Locate the cell with the specified text and output its [x, y] center coordinate. 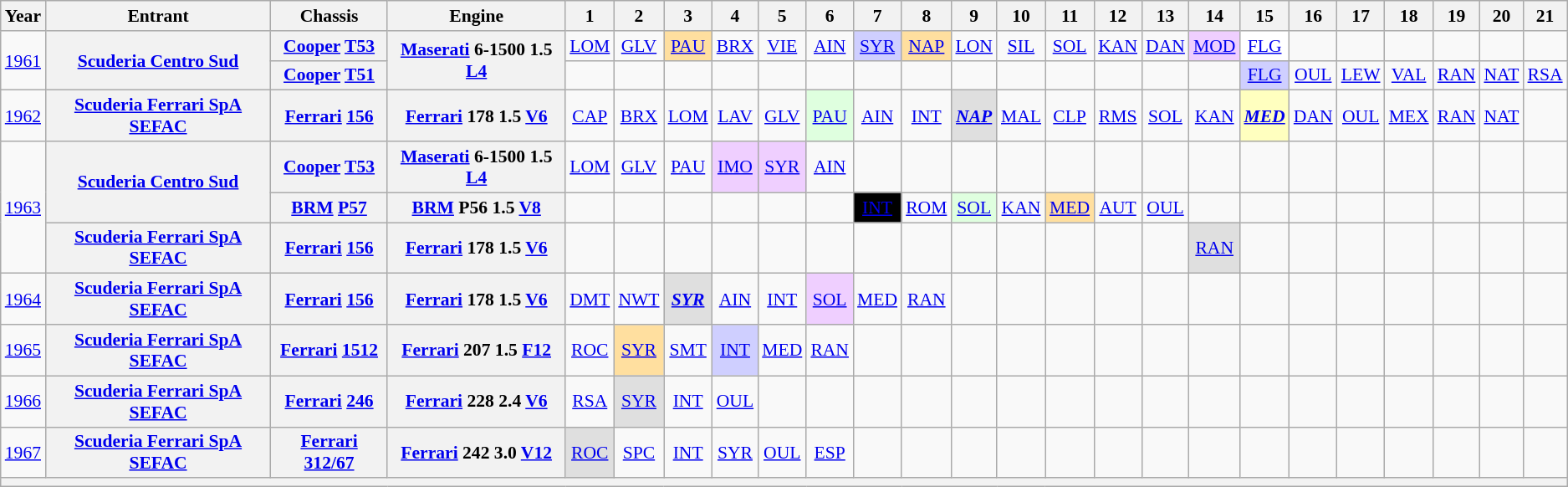
CLP [1070, 115]
13 [1166, 16]
Ferrari 228 2.4 V6 [477, 402]
1961 [23, 60]
1965 [23, 350]
IMO [736, 167]
Ferrari 246 [329, 402]
CAP [590, 115]
AUT [1117, 208]
RMS [1117, 115]
LEW [1361, 75]
NWT [639, 300]
21 [1545, 16]
DMT [590, 300]
17 [1361, 16]
Ferrari 242 3.0 V12 [477, 452]
1964 [23, 300]
Year [23, 16]
VAL [1409, 75]
16 [1313, 16]
LON [973, 46]
1962 [23, 115]
1 [590, 16]
SPC [639, 452]
2 [639, 16]
1966 [23, 402]
4 [736, 16]
12 [1117, 16]
MOD [1214, 46]
ESP [830, 452]
Chassis [329, 16]
8 [927, 16]
6 [830, 16]
18 [1409, 16]
15 [1264, 16]
Ferrari 312/67 [329, 452]
20 [1501, 16]
VIE [782, 46]
1967 [23, 452]
9 [973, 16]
11 [1070, 16]
ROM [927, 208]
5 [782, 16]
MAL [1021, 115]
LAV [736, 115]
BRM P57 [329, 208]
SMT [688, 350]
1963 [23, 208]
Cooper T51 [329, 75]
MEX [1409, 115]
Engine [477, 16]
14 [1214, 16]
Entrant [158, 16]
19 [1457, 16]
7 [877, 16]
BRM P56 1.5 V8 [477, 208]
10 [1021, 16]
Ferrari 1512 [329, 350]
3 [688, 16]
Ferrari 207 1.5 F12 [477, 350]
SIL [1021, 46]
